For the text-containing cell, return its midpoint in (x, y) coordinate format. 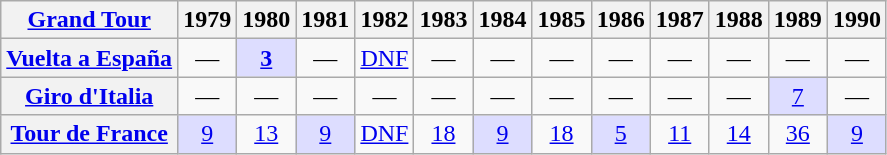
14 (738, 134)
1981 (326, 20)
1980 (266, 20)
1986 (620, 20)
Giro d'Italia (90, 96)
7 (798, 96)
1982 (384, 20)
1979 (208, 20)
13 (266, 134)
1987 (680, 20)
5 (620, 134)
1990 (856, 20)
11 (680, 134)
1988 (738, 20)
1984 (502, 20)
Tour de France (90, 134)
Grand Tour (90, 20)
3 (266, 58)
36 (798, 134)
1989 (798, 20)
1985 (562, 20)
Vuelta a España (90, 58)
1983 (444, 20)
